For the text-containing cell, return its midpoint in [x, y] coordinate format. 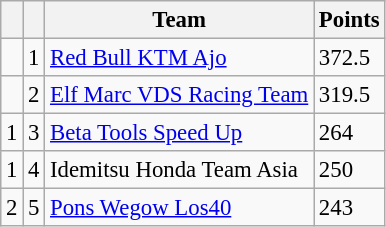
4 [34, 170]
Idemitsu Honda Team Asia [180, 170]
Pons Wegow Los40 [180, 208]
Team [180, 20]
5 [34, 208]
319.5 [350, 95]
Elf Marc VDS Racing Team [180, 95]
250 [350, 170]
372.5 [350, 58]
243 [350, 208]
Beta Tools Speed Up [180, 133]
264 [350, 133]
Points [350, 20]
Red Bull KTM Ajo [180, 58]
3 [34, 133]
